Output the (x, y) coordinate of the center of the cell containing the given text.  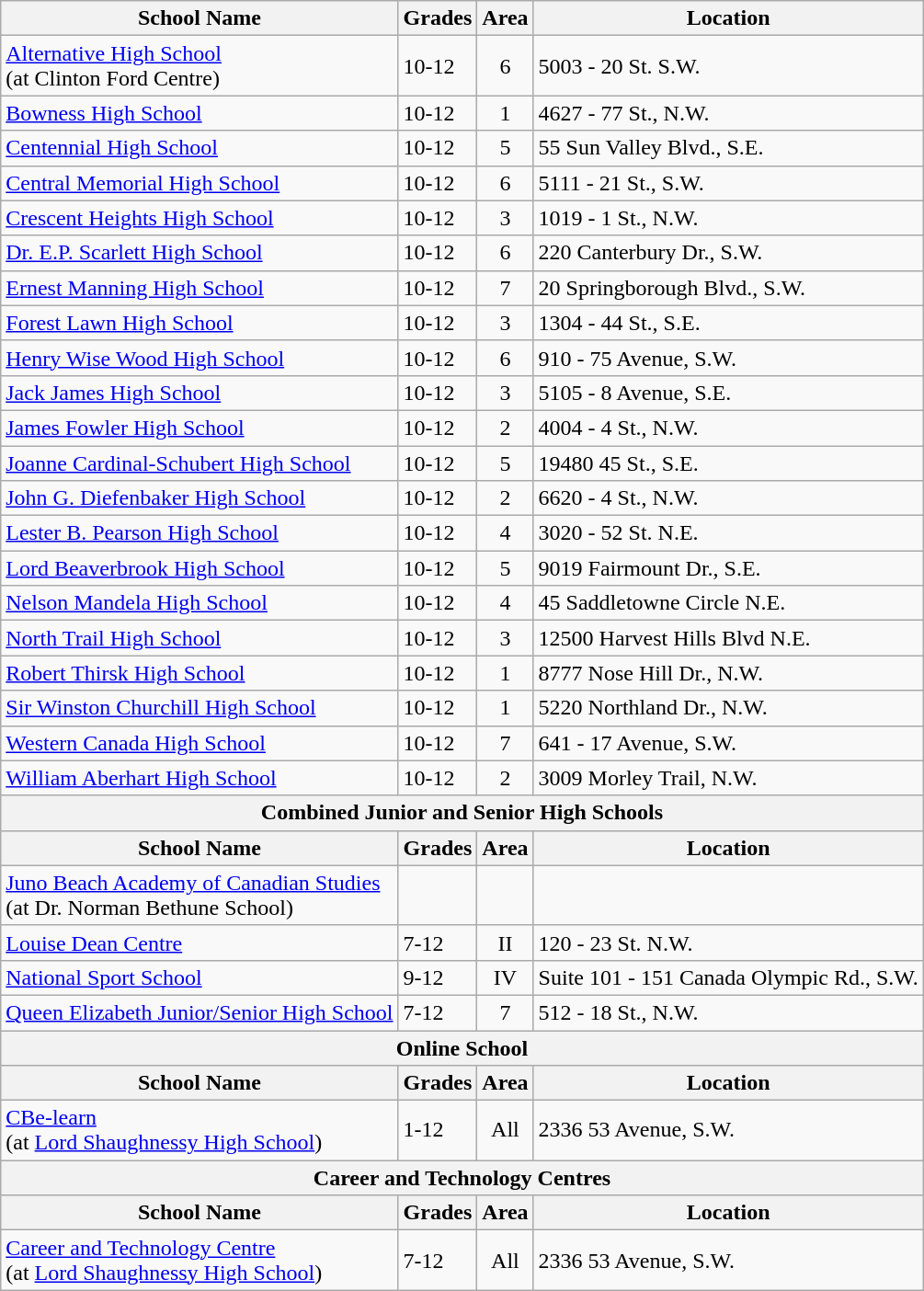
4004 - 4 St., N.W. (728, 428)
5111 - 21 St., S.W. (728, 183)
641 - 17 Avenue, S.W. (728, 743)
55 Sun Valley Blvd., S.E. (728, 148)
45 Saddletowne Circle N.E. (728, 603)
Henry Wise Wood High School (200, 358)
Dr. E.P. Scarlett High School (200, 253)
910 - 75 Avenue, S.W. (728, 358)
5003 - 20 St. S.W. (728, 66)
1-12 (438, 1131)
220 Canterbury Dr., S.W. (728, 253)
Robert Thirsk High School (200, 673)
Ernest Manning High School (200, 288)
Nelson Mandela High School (200, 603)
512 - 18 St., N.W. (728, 1012)
James Fowler High School (200, 428)
IV (506, 977)
1019 - 1 St., N.W. (728, 218)
Western Canada High School (200, 743)
Central Memorial High School (200, 183)
Jack James High School (200, 393)
Forest Lawn High School (200, 323)
Suite 101 - 151 Canada Olympic Rd., S.W. (728, 977)
19480 45 St., S.E. (728, 463)
Online School (462, 1047)
Lester B. Pearson High School (200, 533)
National Sport School (200, 977)
8777 Nose Hill Dr., N.W. (728, 673)
3020 - 52 St. N.E. (728, 533)
Sir Winston Churchill High School (200, 708)
Joanne Cardinal-Schubert High School (200, 463)
4627 - 77 St., N.W. (728, 113)
II (506, 943)
1304 - 44 St., S.E. (728, 323)
9019 Fairmount Dr., S.E. (728, 568)
Louise Dean Centre (200, 943)
William Aberhart High School (200, 778)
9-12 (438, 977)
Centennial High School (200, 148)
John G. Diefenbaker High School (200, 498)
North Trail High School (200, 638)
20 Springborough Blvd., S.W. (728, 288)
12500 Harvest Hills Blvd N.E. (728, 638)
Career and Technology Centre(at Lord Shaughnessy High School) (200, 1260)
6620 - 4 St., N.W. (728, 498)
3009 Morley Trail, N.W. (728, 778)
Juno Beach Academy of Canadian Studies(at Dr. Norman Bethune School) (200, 896)
Combined Junior and Senior High Schools (462, 813)
Crescent Heights High School (200, 218)
Queen Elizabeth Junior/Senior High School (200, 1012)
120 - 23 St. N.W. (728, 943)
Career and Technology Centres (462, 1178)
Lord Beaverbrook High School (200, 568)
5105 - 8 Avenue, S.E. (728, 393)
5220 Northland Dr., N.W. (728, 708)
CBe-learn(at Lord Shaughnessy High School) (200, 1131)
Alternative High School(at Clinton Ford Centre) (200, 66)
Bowness High School (200, 113)
